From the cell containing the given text, extract its center point as (x, y) coordinate. 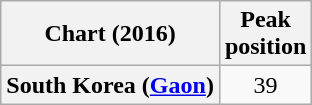
South Korea (Gaon) (110, 85)
Peakposition (265, 34)
39 (265, 85)
Chart (2016) (110, 34)
